Output the [X, Y] coordinate of the center of the cell containing the given text.  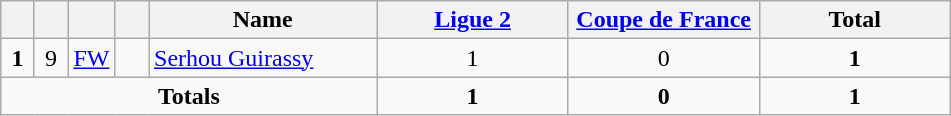
Ligue 2 [472, 20]
9 [51, 58]
Serhou Guirassy [262, 58]
Totals [189, 96]
Name [262, 20]
Coupe de France [664, 20]
Total [854, 20]
FW [92, 58]
